Search for the cell housing the specified text and yield its (x, y) center coordinate. 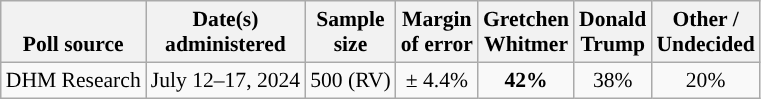
July 12–17, 2024 (226, 80)
DHM Research (74, 80)
Marginof error (437, 32)
Date(s)administered (226, 32)
42% (526, 80)
500 (RV) (350, 80)
± 4.4% (437, 80)
GretchenWhitmer (526, 32)
Samplesize (350, 32)
Poll source (74, 32)
20% (705, 80)
38% (612, 80)
DonaldTrump (612, 32)
Other /Undecided (705, 32)
